Provide the (X, Y) coordinate of the cell's center where the given text is located.  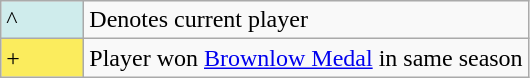
Player won Brownlow Medal in same season (306, 58)
Denotes current player (306, 20)
+ (42, 58)
^ (42, 20)
